From the cell containing the given text, extract its center point as [X, Y] coordinate. 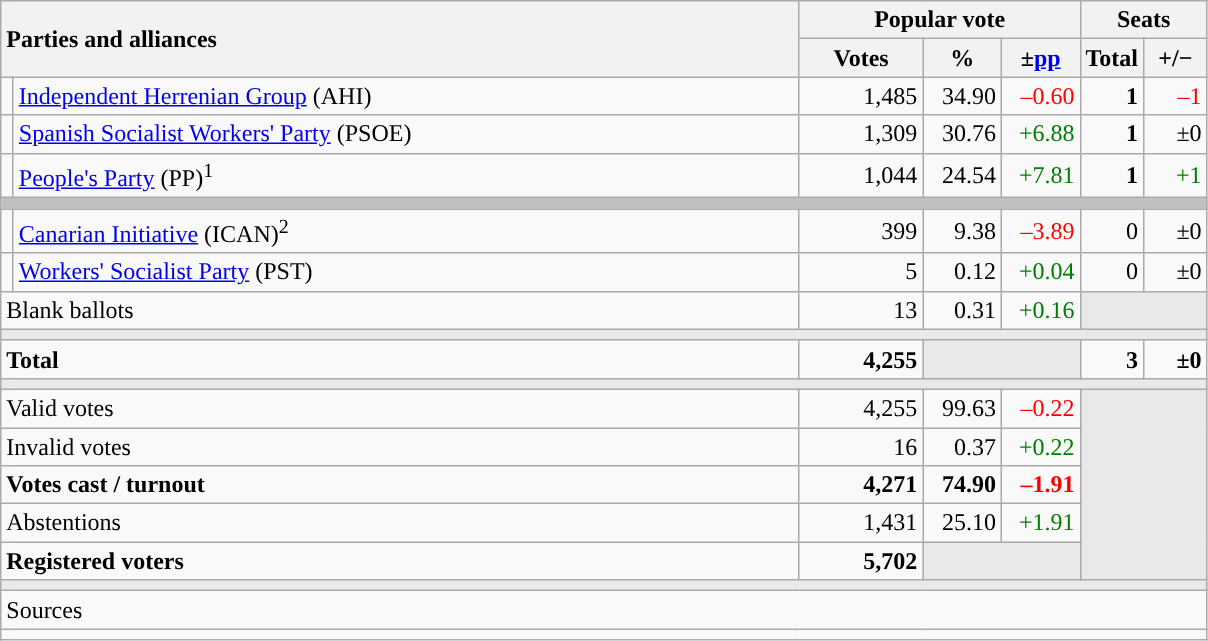
1,431 [861, 523]
24.54 [962, 176]
+0.04 [1040, 272]
5,702 [861, 561]
Popular vote [940, 20]
0.31 [962, 310]
People's Party (PP)1 [406, 176]
Sources [604, 610]
25.10 [962, 523]
Parties and alliances [400, 39]
16 [861, 447]
99.63 [962, 408]
Registered voters [400, 561]
+1.91 [1040, 523]
1,485 [861, 96]
3 [1112, 359]
34.90 [962, 96]
±pp [1040, 58]
Abstentions [400, 523]
1,309 [861, 134]
0.12 [962, 272]
Votes [861, 58]
Spanish Socialist Workers' Party (PSOE) [406, 134]
–1 [1176, 96]
4,271 [861, 485]
399 [861, 232]
–0.22 [1040, 408]
+0.22 [1040, 447]
Workers' Socialist Party (PST) [406, 272]
0.37 [962, 447]
5 [861, 272]
Blank ballots [400, 310]
Invalid votes [400, 447]
Canarian Initiative (ICAN)2 [406, 232]
1,044 [861, 176]
74.90 [962, 485]
+6.88 [1040, 134]
–1.91 [1040, 485]
Independent Herrenian Group (AHI) [406, 96]
Seats [1144, 20]
+7.81 [1040, 176]
+/− [1176, 58]
+1 [1176, 176]
30.76 [962, 134]
Valid votes [400, 408]
Votes cast / turnout [400, 485]
+0.16 [1040, 310]
–3.89 [1040, 232]
13 [861, 310]
9.38 [962, 232]
–0.60 [1040, 96]
% [962, 58]
